Scan for the cell matching the given text and deliver its [X, Y] coordinate at center. 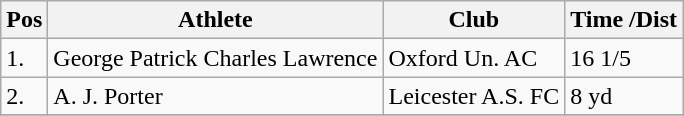
A. J. Porter [216, 96]
16 1/5 [624, 58]
Oxford Un. AC [474, 58]
Leicester A.S. FC [474, 96]
1. [24, 58]
Pos [24, 20]
Athlete [216, 20]
George Patrick Charles Lawrence [216, 58]
8 yd [624, 96]
Time /Dist [624, 20]
Club [474, 20]
2. [24, 96]
